Pinpoint the cell where the given text exists, returning its [X, Y] midpoint coordinate. 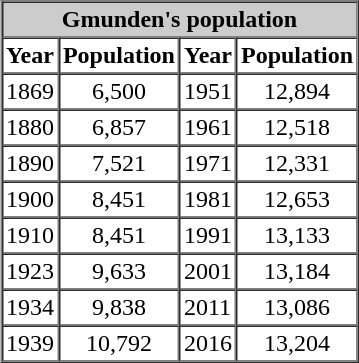
1934 [30, 308]
6,857 [118, 128]
1981 [208, 200]
1991 [208, 236]
12,894 [296, 92]
1951 [208, 92]
Gmunden's population [179, 20]
12,331 [296, 164]
1971 [208, 164]
1939 [30, 344]
6,500 [118, 92]
13,086 [296, 308]
9,633 [118, 272]
2016 [208, 344]
1923 [30, 272]
12,518 [296, 128]
1900 [30, 200]
1869 [30, 92]
13,133 [296, 236]
1961 [208, 128]
1890 [30, 164]
1880 [30, 128]
13,184 [296, 272]
13,204 [296, 344]
9,838 [118, 308]
12,653 [296, 200]
1910 [30, 236]
2011 [208, 308]
10,792 [118, 344]
2001 [208, 272]
7,521 [118, 164]
